From the cell containing the given text, extract its center point as (x, y) coordinate. 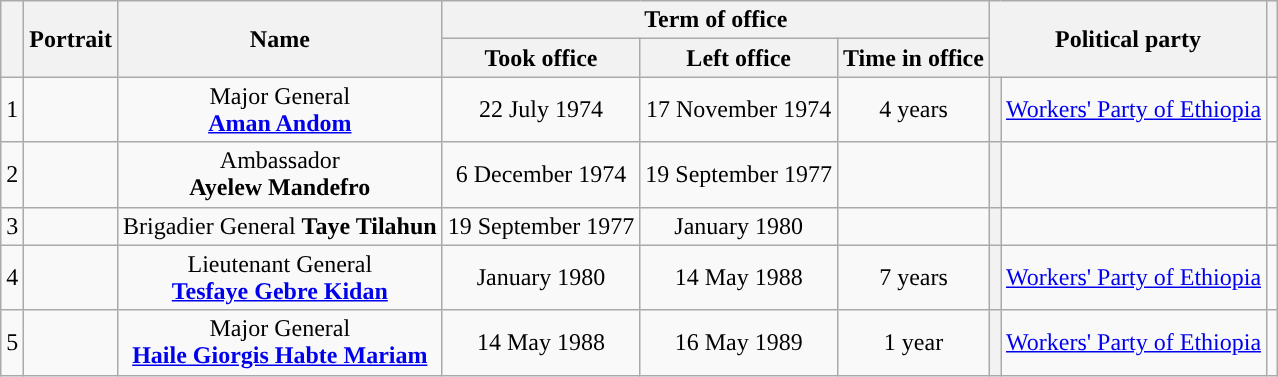
Time in office (914, 58)
Political party (1128, 39)
Major GeneralAman Andom (280, 110)
Name (280, 39)
1 (12, 110)
Term of office (716, 20)
Left office (739, 58)
17 November 1974 (739, 110)
5 (12, 342)
Took office (541, 58)
22 July 1974 (541, 110)
1 year (914, 342)
Major GeneralHaile Giorgis Habte Mariam (280, 342)
AmbassadorAyelew Mandefro (280, 174)
Brigadier General Taye Tilahun (280, 226)
7 years (914, 278)
3 (12, 226)
4 years (914, 110)
2 (12, 174)
Portrait (71, 39)
4 (12, 278)
Lieutenant GeneralTesfaye Gebre Kidan (280, 278)
16 May 1989 (739, 342)
6 December 1974 (541, 174)
